Scan for the cell matching the given text and deliver its (X, Y) coordinate at center. 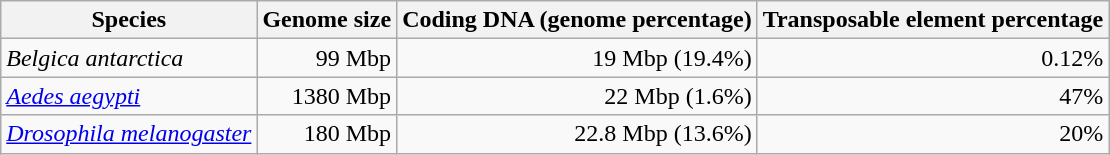
22 Mbp (1.6%) (578, 96)
1380 Mbp (327, 96)
180 Mbp (327, 134)
Belgica antarctica (129, 58)
19 Mbp (19.4%) (578, 58)
Genome size (327, 20)
0.12% (932, 58)
47% (932, 96)
22.8 Mbp (13.6%) (578, 134)
99 Mbp (327, 58)
Coding DNA (genome percentage) (578, 20)
20% (932, 134)
Aedes aegypti (129, 96)
Transposable element percentage (932, 20)
Drosophila melanogaster (129, 134)
Species (129, 20)
